Search for the cell housing the specified text and yield its (X, Y) center coordinate. 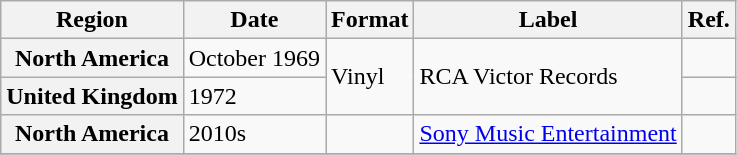
United Kingdom (92, 96)
Region (92, 20)
Label (548, 20)
Format (370, 20)
2010s (254, 134)
Ref. (708, 20)
Sony Music Entertainment (548, 134)
RCA Victor Records (548, 77)
Date (254, 20)
1972 (254, 96)
October 1969 (254, 58)
Vinyl (370, 77)
